Identify which cell holds the provided text, then report its (x, y) central coordinate. 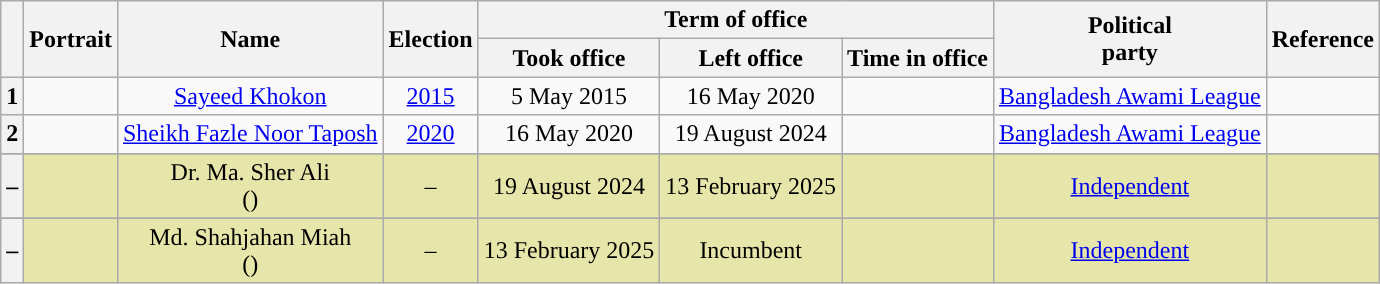
2015 (430, 96)
Portrait (71, 39)
Dr. Ma. Sher Ali() (250, 186)
2020 (430, 134)
Incumbent (751, 250)
Sayeed Khokon (250, 96)
Md. Shahjahan Miah() (250, 250)
Sheikh Fazle Noor Taposh (250, 134)
1 (12, 96)
Political party (1130, 39)
Term of office (736, 20)
Left office (751, 58)
Took office (569, 58)
2 (12, 134)
5 May 2015 (569, 96)
Name (250, 39)
Election (430, 39)
Time in office (918, 58)
Reference (1322, 39)
